Provide the [X, Y] coordinate of the cell's center where the given text is located.  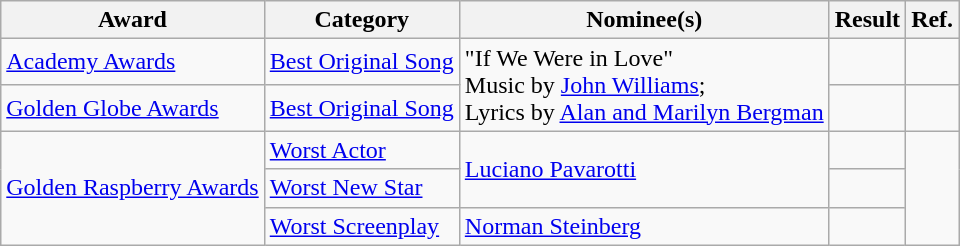
Golden Raspberry Awards [132, 188]
Luciano Pavarotti [644, 169]
Worst Screenplay [362, 226]
Academy Awards [132, 62]
Nominee(s) [644, 20]
Result [867, 20]
Category [362, 20]
Award [132, 20]
Worst Actor [362, 150]
"If We Were in Love" Music by John Williams; Lyrics by Alan and Marilyn Bergman [644, 85]
Golden Globe Awards [132, 108]
Worst New Star [362, 188]
Norman Steinberg [644, 226]
Ref. [932, 20]
